Pinpoint the cell where the given text exists, returning its [x, y] midpoint coordinate. 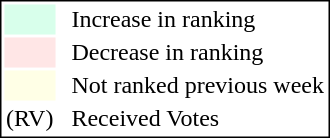
(RV) [29, 119]
Not ranked previous week [198, 85]
Increase in ranking [198, 19]
Received Votes [198, 119]
Decrease in ranking [198, 53]
